Find where the given text appears and provide that cell's center as (X, Y) coordinate. 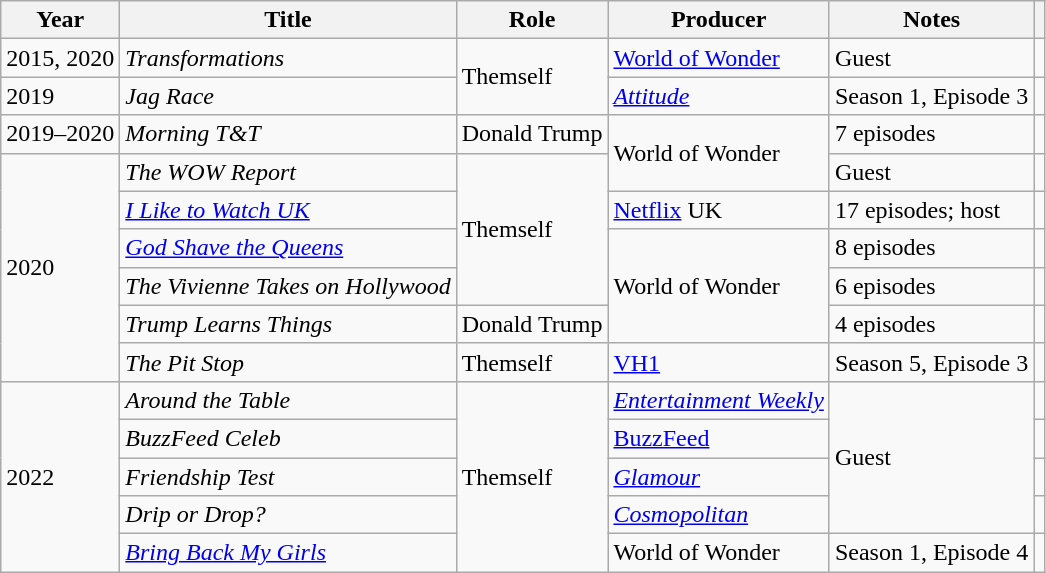
Season 1, Episode 4 (931, 553)
Notes (931, 20)
Trump Learns Things (288, 324)
6 episodes (931, 286)
2019 (60, 96)
Title (288, 20)
Attitude (718, 96)
BuzzFeed Celeb (288, 438)
4 episodes (931, 324)
17 episodes; host (931, 210)
God Shave the Queens (288, 248)
2019–2020 (60, 134)
8 episodes (931, 248)
The Vivienne Takes on Hollywood (288, 286)
Role (532, 20)
Bring Back My Girls (288, 553)
Around the Table (288, 400)
Morning T&T (288, 134)
7 episodes (931, 134)
Entertainment Weekly (718, 400)
Season 1, Episode 3 (931, 96)
Glamour (718, 477)
BuzzFeed (718, 438)
Producer (718, 20)
Netflix UK (718, 210)
Cosmopolitan (718, 515)
I Like to Watch UK (288, 210)
The Pit Stop (288, 362)
Drip or Drop? (288, 515)
Friendship Test (288, 477)
Season 5, Episode 3 (931, 362)
The WOW Report (288, 172)
2020 (60, 267)
Year (60, 20)
Jag Race (288, 96)
2022 (60, 476)
2015, 2020 (60, 58)
Transformations (288, 58)
VH1 (718, 362)
